Return (x, y) of the center of cell containing provided text 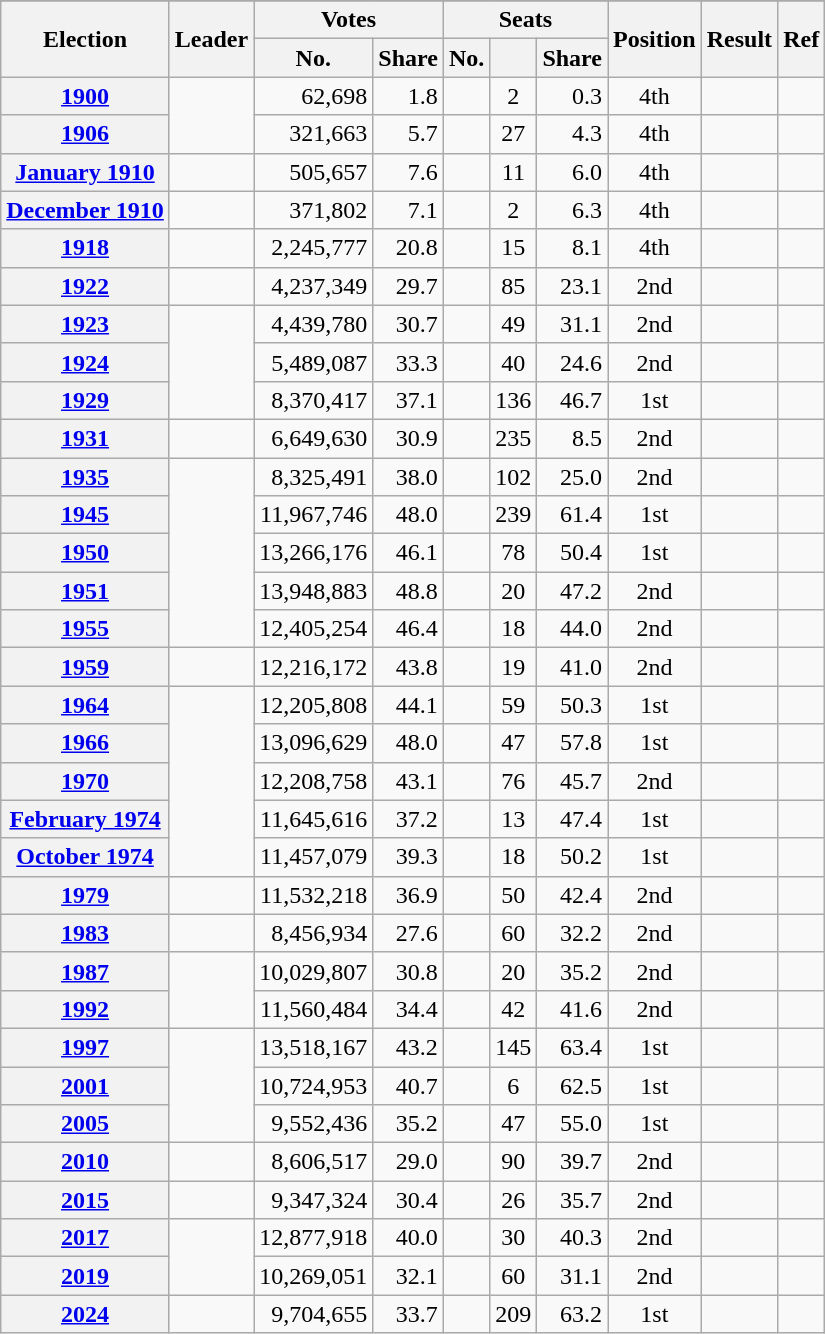
42.4 (572, 895)
33.7 (408, 1314)
Seats (525, 20)
76 (514, 781)
46.1 (408, 553)
40.3 (572, 1238)
9,347,324 (314, 1200)
11,532,218 (314, 895)
43.2 (408, 1047)
209 (514, 1314)
4,237,349 (314, 286)
11,560,484 (314, 1009)
47.4 (572, 819)
Leader (211, 39)
1931 (86, 438)
Result (739, 39)
85 (514, 286)
30.7 (408, 324)
46.4 (408, 629)
38.0 (408, 477)
15 (514, 248)
10,724,953 (314, 1085)
239 (514, 515)
13,266,176 (314, 553)
371,802 (314, 210)
45.7 (572, 781)
24.6 (572, 362)
1950 (86, 553)
11,645,616 (314, 819)
6.0 (572, 172)
19 (514, 667)
41.6 (572, 1009)
48.8 (408, 591)
8,456,934 (314, 933)
46.7 (572, 400)
9,552,436 (314, 1124)
5,489,087 (314, 362)
40 (514, 362)
1935 (86, 477)
11,967,746 (314, 515)
40.0 (408, 1238)
Ref (802, 39)
January 1910 (86, 172)
6 (514, 1085)
42 (514, 1009)
2010 (86, 1162)
2,245,777 (314, 248)
8,370,417 (314, 400)
1955 (86, 629)
30.8 (408, 971)
Position (655, 39)
1992 (86, 1009)
36.9 (408, 895)
50.4 (572, 553)
1918 (86, 248)
1924 (86, 362)
1959 (86, 667)
39.7 (572, 1162)
1922 (86, 286)
1906 (86, 134)
8,606,517 (314, 1162)
34.4 (408, 1009)
10,269,051 (314, 1276)
1945 (86, 515)
12,877,918 (314, 1238)
13,096,629 (314, 743)
8,325,491 (314, 477)
37.2 (408, 819)
47.2 (572, 591)
13,948,883 (314, 591)
13 (514, 819)
102 (514, 477)
6.3 (572, 210)
62,698 (314, 96)
50.3 (572, 705)
90 (514, 1162)
2017 (86, 1238)
44.1 (408, 705)
62.5 (572, 1085)
27 (514, 134)
30.4 (408, 1200)
2005 (86, 1124)
2019 (86, 1276)
20.8 (408, 248)
321,663 (314, 134)
505,657 (314, 172)
55.0 (572, 1124)
32.1 (408, 1276)
0.3 (572, 96)
49 (514, 324)
32.2 (572, 933)
1929 (86, 400)
2024 (86, 1314)
39.3 (408, 857)
33.3 (408, 362)
1951 (86, 591)
12,216,172 (314, 667)
235 (514, 438)
1964 (86, 705)
11 (514, 172)
26 (514, 1200)
50 (514, 895)
12,208,758 (314, 781)
1966 (86, 743)
29.0 (408, 1162)
1.8 (408, 96)
61.4 (572, 515)
12,405,254 (314, 629)
29.7 (408, 286)
37.1 (408, 400)
1970 (86, 781)
4.3 (572, 134)
11,457,079 (314, 857)
35.7 (572, 1200)
43.1 (408, 781)
October 1974 (86, 857)
1987 (86, 971)
Election (86, 39)
23.1 (572, 286)
1979 (86, 895)
63.2 (572, 1314)
44.0 (572, 629)
Votes (349, 20)
2001 (86, 1085)
30.9 (408, 438)
63.4 (572, 1047)
8.1 (572, 248)
59 (514, 705)
7.1 (408, 210)
4,439,780 (314, 324)
40.7 (408, 1085)
136 (514, 400)
5.7 (408, 134)
27.6 (408, 933)
December 1910 (86, 210)
50.2 (572, 857)
10,029,807 (314, 971)
41.0 (572, 667)
7.6 (408, 172)
2015 (86, 1200)
57.8 (572, 743)
1900 (86, 96)
25.0 (572, 477)
1923 (86, 324)
30 (514, 1238)
43.8 (408, 667)
1983 (86, 933)
78 (514, 553)
6,649,630 (314, 438)
1997 (86, 1047)
145 (514, 1047)
13,518,167 (314, 1047)
8.5 (572, 438)
12,205,808 (314, 705)
9,704,655 (314, 1314)
February 1974 (86, 819)
